Return the (x, y) coordinate for the center point of the cell that contains the specified text.  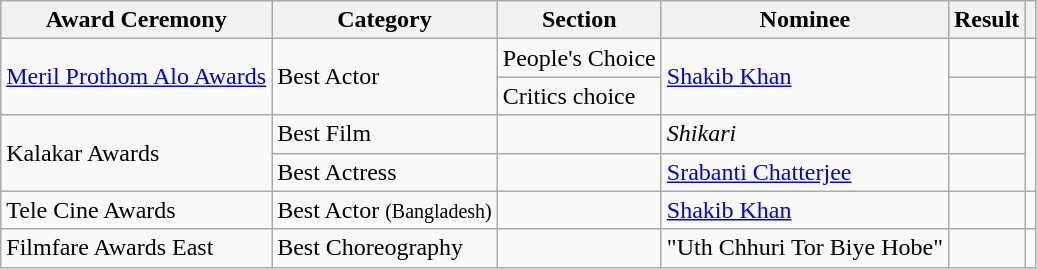
Best Film (385, 134)
Tele Cine Awards (136, 210)
People's Choice (579, 58)
Section (579, 20)
Award Ceremony (136, 20)
Best Actress (385, 172)
Best Actor (385, 77)
Critics choice (579, 96)
Best Actor (Bangladesh) (385, 210)
Srabanti Chatterjee (804, 172)
Kalakar Awards (136, 153)
Category (385, 20)
"Uth Chhuri Tor Biye Hobe" (804, 248)
Nominee (804, 20)
Result (986, 20)
Meril Prothom Alo Awards (136, 77)
Best Choreography (385, 248)
Shikari (804, 134)
Filmfare Awards East (136, 248)
